Provide the (x, y) coordinate of the cell's center where the given text is located.  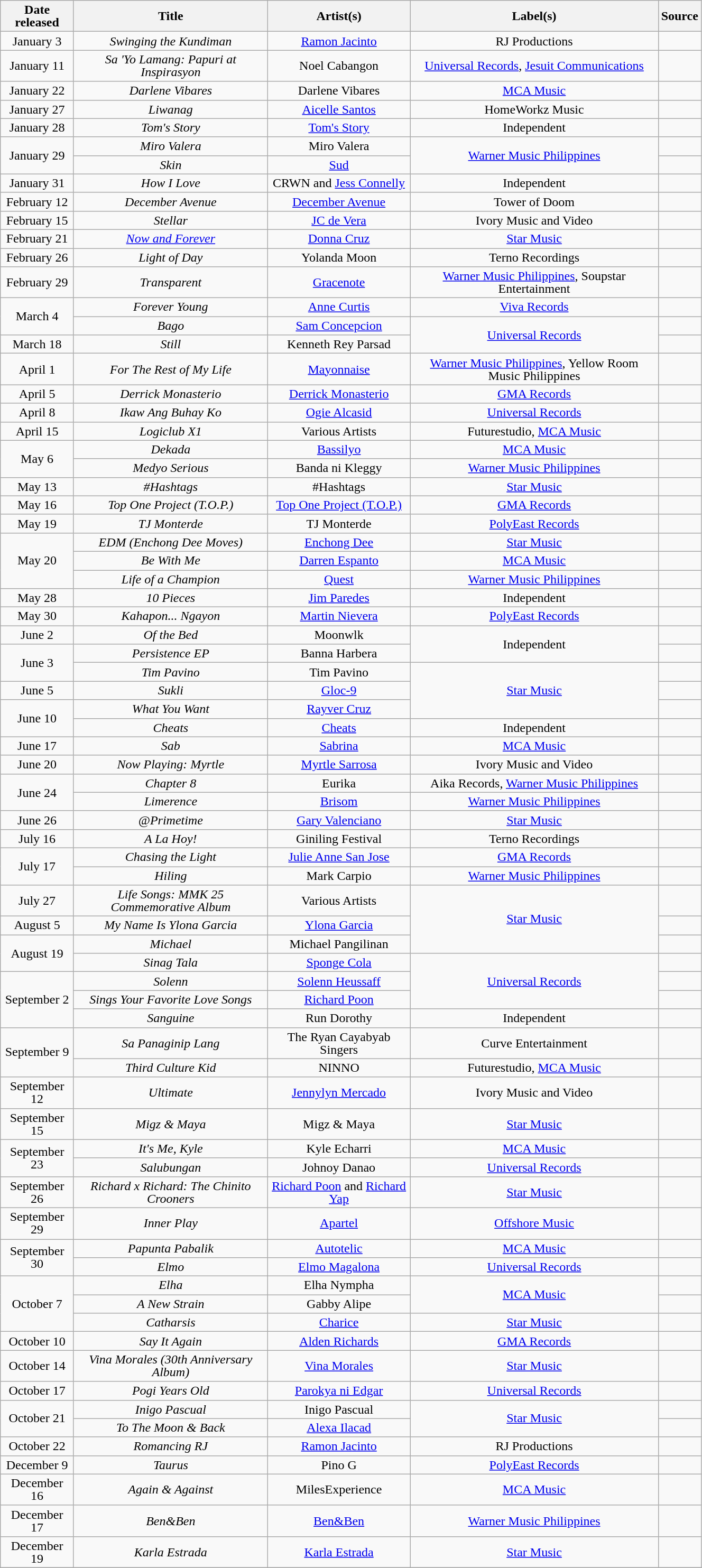
Dekada (170, 449)
Sponge Cola (339, 963)
June 5 (37, 690)
Still (170, 345)
Persistence EP (170, 653)
A New Strain (170, 1304)
Bassilyo (339, 449)
@Primetime (170, 820)
Skin (170, 165)
Be With Me (170, 560)
Donna Cruz (339, 239)
Salubungan (170, 1167)
October 17 (37, 1391)
Again & Against (170, 1489)
Viva Records (534, 308)
Kenneth Rey Parsad (339, 345)
January 31 (37, 183)
February 12 (37, 202)
Bago (170, 326)
September 29 (37, 1223)
Richard Poon (339, 1000)
Limerence (170, 801)
Chasing the Light (170, 857)
Richard x Richard: The Chinito Crooners (170, 1192)
Kyle Echarri (339, 1149)
June 26 (37, 820)
May 6 (37, 459)
May 19 (37, 523)
Swinging the Kundiman (170, 41)
June 2 (37, 635)
Romancing RJ (170, 1446)
Vina Morales (30th Anniversary Album) (170, 1366)
April 8 (37, 412)
Curve Entertainment (534, 1043)
January 3 (37, 41)
Giniling Festival (339, 838)
Chapter 8 (170, 783)
What You Want (170, 709)
Inner Play (170, 1223)
A La Hoy! (170, 838)
Anne Curtis (339, 308)
Charice (339, 1322)
Now Playing: Myrtle (170, 764)
Moonwlk (339, 635)
Autotelic (339, 1248)
January 28 (37, 128)
Alexa Ilacad (339, 1428)
May 13 (37, 486)
Third Culture Kid (170, 1068)
December 17 (37, 1521)
May 20 (37, 560)
HomeWorkz Music (534, 109)
It's Me, Kyle (170, 1149)
Aika Records, Warner Music Philippines (534, 783)
The Ryan Cayabyab Singers (339, 1043)
June 17 (37, 746)
April 1 (37, 369)
February 26 (37, 258)
Transparent (170, 282)
Sukli (170, 690)
Title (170, 16)
May 28 (37, 598)
Myrtle Sarrosa (339, 764)
Elha Nympha (339, 1285)
Papunta Pabalik (170, 1248)
January 22 (37, 91)
10 Pieces (170, 598)
April 15 (37, 431)
My Name Is Ylona Garcia (170, 926)
Darren Espanto (339, 560)
Sud (339, 165)
February 29 (37, 282)
August 19 (37, 953)
Ikaw Ang Buhay Ko (170, 412)
March 18 (37, 345)
Sa Panaginip Lang (170, 1043)
Gabby Alipe (339, 1304)
May 30 (37, 616)
October 22 (37, 1446)
Gary Valenciano (339, 820)
September 30 (37, 1257)
July 16 (37, 838)
Source (680, 16)
Light of Day (170, 258)
NINNO (339, 1068)
Ogie Alcasid (339, 412)
August 5 (37, 926)
Logiclub X1 (170, 431)
Aicelle Santos (339, 109)
Tower of Doom (534, 202)
Taurus (170, 1465)
October 14 (37, 1366)
Sings Your Favorite Love Songs (170, 1000)
February 15 (37, 220)
Ultimate (170, 1093)
Kahapon... Ngayon (170, 616)
January 29 (37, 155)
Banda ni Kleggy (339, 468)
Artist(s) (339, 16)
Parokya ni Edgar (339, 1391)
Yolanda Moon (339, 258)
September 9 (37, 1052)
Mayonnaise (339, 369)
June 20 (37, 764)
Brisom (339, 801)
Sam Concepcion (339, 326)
Catharsis (170, 1322)
Jim Paredes (339, 598)
Medyo Serious (170, 468)
Sa 'Yo Lamang: Papuri at Inspirasyon (170, 66)
April 5 (37, 394)
Sinag Tala (170, 963)
Date released (37, 16)
Eurika (339, 783)
July 27 (37, 901)
September 12 (37, 1093)
December 9 (37, 1465)
October 10 (37, 1341)
Solenn (170, 981)
Julie Anne San Jose (339, 857)
For The Rest of My Life (170, 369)
Elmo Magalona (339, 1267)
Johnoy Danao (339, 1167)
February 21 (37, 239)
September 26 (37, 1192)
Liwanag (170, 109)
Pino G (339, 1465)
Label(s) (534, 16)
Quest (339, 579)
Mark Carpio (339, 876)
Forever Young (170, 308)
Banna Harbera (339, 653)
Michael Pangilinan (339, 944)
May 16 (37, 505)
Solenn Heussaff (339, 981)
Life Songs: MMK 25 Commemorative Album (170, 901)
Warner Music Philippines, Yellow Room Music Philippines (534, 369)
Sabrina (339, 746)
Elmo (170, 1267)
January 27 (37, 109)
Vina Morales (339, 1366)
To The Moon & Back (170, 1428)
October 7 (37, 1304)
Rayver Cruz (339, 709)
Elha (170, 1285)
Michael (170, 944)
How I Love (170, 183)
September 15 (37, 1124)
September 2 (37, 1000)
June 10 (37, 718)
Now and Forever (170, 239)
Noel Cabangon (339, 66)
June 24 (37, 792)
Alden Richards (339, 1341)
Of the Bed (170, 635)
Run Dorothy (339, 1018)
September 23 (37, 1158)
EDM (Enchong Dee Moves) (170, 542)
Jennylyn Mercado (339, 1093)
Universal Records, Jesuit Communications (534, 66)
MilesExperience (339, 1489)
JC de Vera (339, 220)
Sab (170, 746)
Ylona Garcia (339, 926)
Apartel (339, 1223)
Hiling (170, 876)
July 17 (37, 866)
June 3 (37, 663)
Warner Music Philippines, Soupstar Entertainment (534, 282)
Richard Poon and Richard Yap (339, 1192)
December 16 (37, 1489)
Gracenote (339, 282)
Stellar (170, 220)
Martin Nievera (339, 616)
March 4 (37, 317)
Enchong Dee (339, 542)
CRWN and Jess Connelly (339, 183)
Say It Again (170, 1341)
January 11 (37, 66)
December 19 (37, 1552)
Offshore Music (534, 1223)
Pogi Years Old (170, 1391)
Life of a Champion (170, 579)
Sanguine (170, 1018)
October 21 (37, 1418)
Gloc-9 (339, 690)
